Locate the cell with the specified text and output its [x, y] center coordinate. 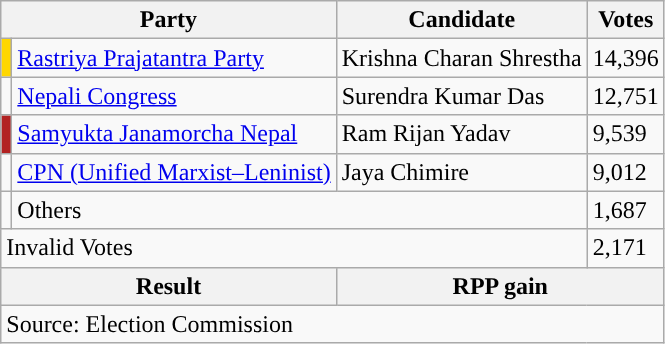
Votes [626, 20]
Ram Rijan Yadav [462, 134]
Candidate [462, 20]
Party [168, 20]
Samyukta Janamorcha Nepal [174, 134]
1,687 [626, 210]
Surendra Kumar Das [462, 96]
2,171 [626, 248]
Nepali Congress [174, 96]
Others [300, 210]
Result [168, 286]
12,751 [626, 96]
9,539 [626, 134]
Source: Election Commission [333, 324]
RPP gain [500, 286]
Krishna Charan Shrestha [462, 58]
14,396 [626, 58]
Invalid Votes [294, 248]
CPN (Unified Marxist–Leninist) [174, 172]
9,012 [626, 172]
Jaya Chimire [462, 172]
Rastriya Prajatantra Party [174, 58]
